Scan for the cell matching the given text and deliver its [X, Y] coordinate at center. 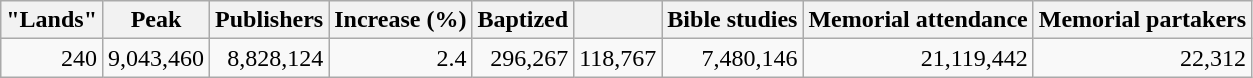
7,480,146 [732, 58]
Publishers [270, 20]
Memorial partakers [1142, 20]
296,267 [523, 58]
118,767 [618, 58]
Baptized [523, 20]
Memorial attendance [918, 20]
Increase (%) [400, 20]
Bible studies [732, 20]
9,043,460 [156, 58]
Peak [156, 20]
21,119,442 [918, 58]
240 [52, 58]
8,828,124 [270, 58]
22,312 [1142, 58]
"Lands" [52, 20]
2.4 [400, 58]
